Detect which cell encompasses the target text, then output its (X, Y) center coordinate. 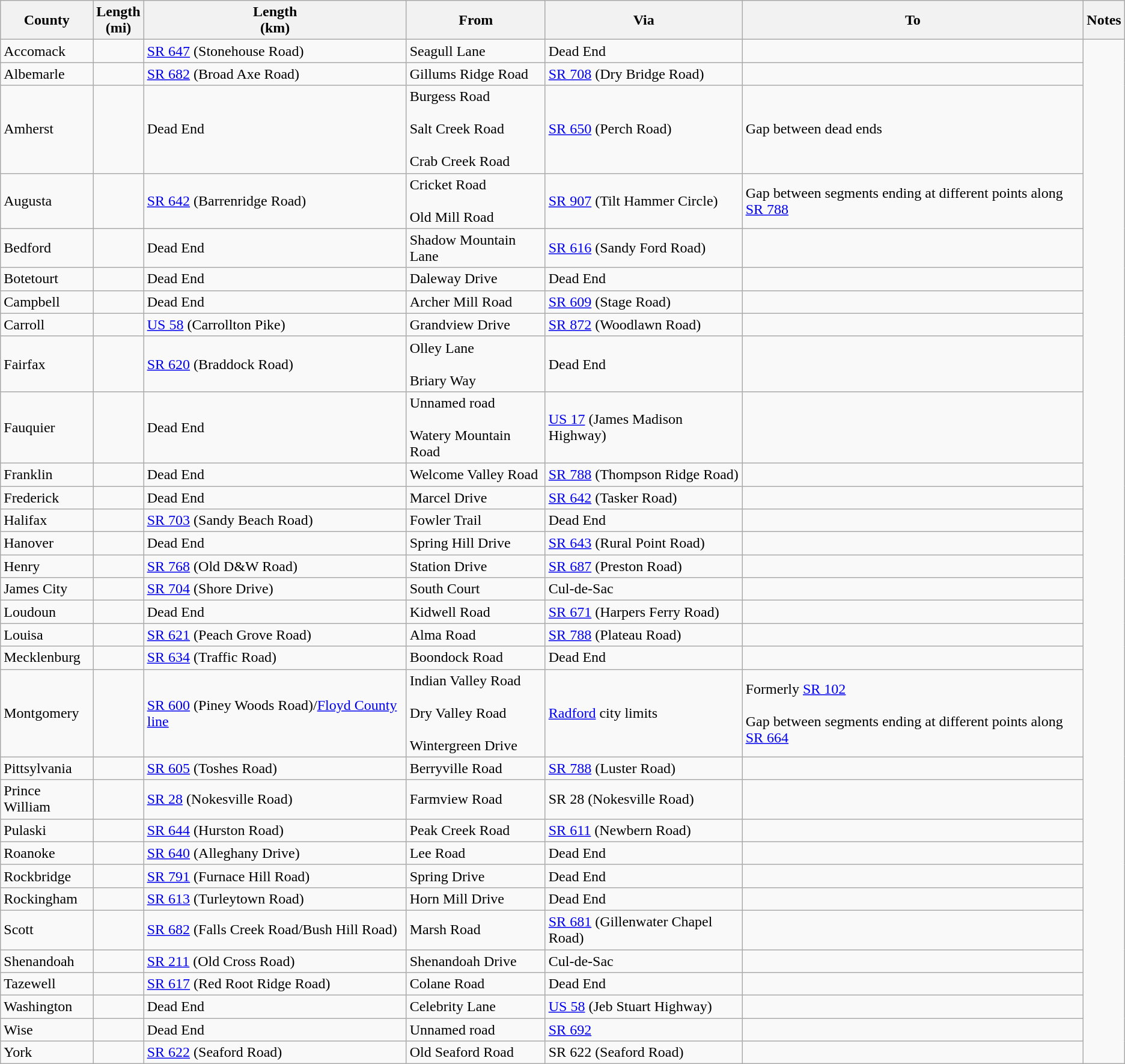
SR 687 (Preston Road) (644, 566)
Kidwell Road (476, 612)
SR 642 (Tasker Road) (644, 497)
SR 872 (Woodlawn Road) (644, 325)
SR 708 (Dry Bridge Road) (644, 74)
Radford city limits (644, 713)
Old Seaford Road (476, 1053)
Albemarle (47, 74)
Carroll (47, 325)
SR 907 (Tilt Hammer Circle) (644, 201)
SR 647 (Stonehouse Road) (275, 51)
Augusta (47, 201)
Cricket RoadOld Mill Road (476, 201)
SR 791 (Furnace Hill Road) (275, 876)
Shenandoah Drive (476, 961)
Scott (47, 929)
Seagull Lane (476, 51)
SR 788 (Plateau Road) (644, 635)
Colane Road (476, 984)
Burgess RoadSalt Creek RoadCrab Creek Road (476, 129)
Franklin (47, 474)
Rockingham (47, 899)
Length(km) (275, 20)
Formerly SR 102Gap between segments ending at different points along SR 664 (913, 713)
SR 650 (Perch Road) (644, 129)
Roanoke (47, 853)
Spring Drive (476, 876)
Boondock Road (476, 658)
Louisa (47, 635)
Botetourt (47, 279)
SR 644 (Hurston Road) (275, 830)
SR 634 (Traffic Road) (275, 658)
Fowler Trail (476, 521)
Bedford (47, 248)
Gillums Ridge Road (476, 74)
County (47, 20)
SR 682 (Broad Axe Road) (275, 74)
Henry (47, 566)
Lee Road (476, 853)
SR 621 (Peach Grove Road) (275, 635)
Via (644, 20)
Hanover (47, 543)
Welcome Valley Road (476, 474)
SR 788 (Thompson Ridge Road) (644, 474)
Spring Hill Drive (476, 543)
SR 605 (Toshes Road) (275, 768)
To (913, 20)
Peak Creek Road (476, 830)
SR 617 (Red Root Ridge Road) (275, 984)
Montgomery (47, 713)
Celebrity Lane (476, 1007)
Alma Road (476, 635)
Shadow Mountain Lane (476, 248)
Marsh Road (476, 929)
Grandview Drive (476, 325)
SR 613 (Turleytown Road) (275, 899)
Campbell (47, 302)
SR 609 (Stage Road) (644, 302)
York (47, 1053)
SR 620 (Braddock Road) (275, 364)
Washington (47, 1007)
SR 642 (Barrenridge Road) (275, 201)
SR 640 (Alleghany Drive) (275, 853)
SR 682 (Falls Creek Road/Bush Hill Road) (275, 929)
Tazewell (47, 984)
Farmview Road (476, 800)
Mecklenburg (47, 658)
Fairfax (47, 364)
Wise (47, 1030)
Olley LaneBriary Way (476, 364)
Pulaski (47, 830)
Pittsylvania (47, 768)
US 58 (Carrollton Pike) (275, 325)
SR 600 (Piney Woods Road)/Floyd County line (275, 713)
Daleway Drive (476, 279)
SR 643 (Rural Point Road) (644, 543)
SR 692 (644, 1030)
Notes (1104, 20)
Horn Mill Drive (476, 899)
SR 211 (Old Cross Road) (275, 961)
SR 788 (Luster Road) (644, 768)
SR 681 (Gillenwater Chapel Road) (644, 929)
Archer Mill Road (476, 302)
Station Drive (476, 566)
US 17 (James Madison Highway) (644, 427)
Gap between segments ending at different points along SR 788 (913, 201)
SR 703 (Sandy Beach Road) (275, 521)
Prince William (47, 800)
Amherst (47, 129)
South Court (476, 589)
Marcel Drive (476, 497)
Gap between dead ends (913, 129)
SR 671 (Harpers Ferry Road) (644, 612)
Length(mi) (118, 20)
Unnamed roadWatery Mountain Road (476, 427)
James City (47, 589)
Indian Valley RoadDry Valley RoadWintergreen Drive (476, 713)
SR 611 (Newbern Road) (644, 830)
Loudoun (47, 612)
Frederick (47, 497)
Berryville Road (476, 768)
Rockbridge (47, 876)
Halifax (47, 521)
Unnamed road (476, 1030)
US 58 (Jeb Stuart Highway) (644, 1007)
Fauquier (47, 427)
SR 616 (Sandy Ford Road) (644, 248)
Shenandoah (47, 961)
SR 768 (Old D&W Road) (275, 566)
Accomack (47, 51)
From (476, 20)
SR 704 (Shore Drive) (275, 589)
